Output the (x, y) coordinate of the center of the cell containing the given text.  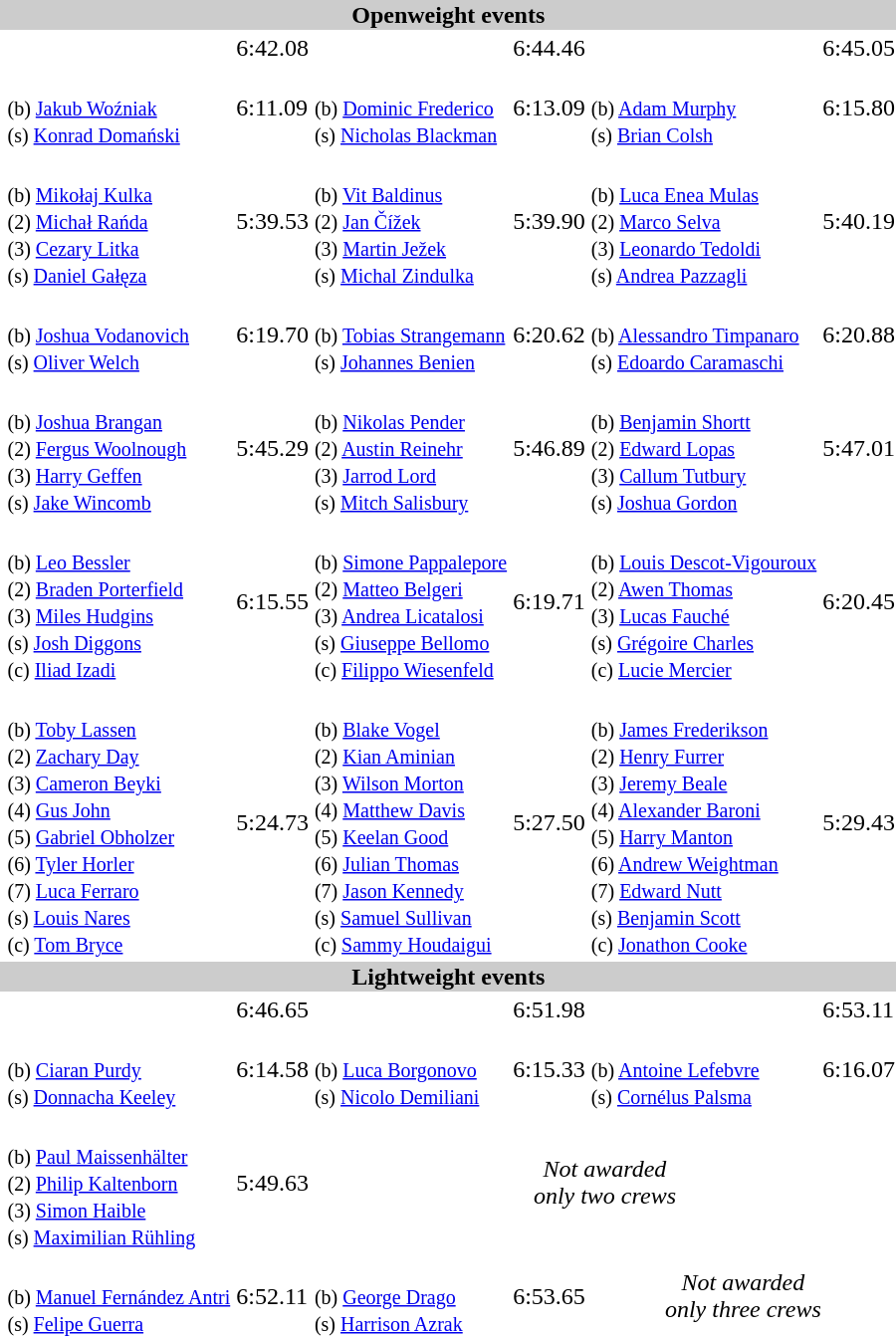
(b) Adam Murphy (s) Brian Colsh (703, 108)
5:45.29 (273, 448)
5:49.63 (273, 1183)
6:15.33 (550, 1069)
(b) Joshua Brangan(2) Fergus Woolnough(3) Harry Geffen(s) Jake Wincomb (119, 448)
6:13.09 (550, 108)
Lightweight events (448, 977)
(b) Dominic Frederico (s) Nicholas Blackman (410, 108)
6:44.46 (550, 48)
Not awardedonly two crews (604, 1183)
(b) Vit Baldinus(2) Jan Čížek(3) Martin Ježek(s) Michal Zindulka (410, 221)
6:42.08 (273, 48)
5:46.89 (550, 448)
(b) Antoine Lefebvre (s) Cornélus Palsma (703, 1069)
6:51.98 (550, 1009)
(b) Luca Borgonovo (s) Nicolo Demiliani (410, 1069)
5:24.73 (273, 822)
(b) Jakub Woźniak (s) Konrad Domański (119, 108)
6:19.71 (550, 601)
6:11.09 (273, 108)
(b) Toby Lassen(2) Zachary Day(3) Cameron Beyki(4) Gus John(5) Gabriel Obholzer(6) Tyler Horler(7) Luca Ferraro(s) Louis Nares(c) Tom Bryce (119, 822)
5:27.50 (550, 822)
(b) Alessandro Timpanaro (s) Edoardo Caramaschi (703, 334)
(b) Simone Pappalepore(2) Matteo Belgeri(3) Andrea Licatalosi(s) Giuseppe Bellomo(c) Filippo Wiesenfeld (410, 601)
6:15.55 (273, 601)
(b) Louis Descot-Vigouroux(2) Awen Thomas(3) Lucas Fauché(s) Grégoire Charles(c) Lucie Mercier (703, 601)
6:14.58 (273, 1069)
5:39.53 (273, 221)
(b) Leo Bessler(2) Braden Porterfield(3) Miles Hudgins(s) Josh Diggons(c) Iliad Izadi (119, 601)
(b) Tobias Strangemann (s) Johannes Benien (410, 334)
Openweight events (448, 15)
(b) Mikołaj Kulka(2) Michał Rańda(3) Cezary Litka(s) Daniel Gałęza (119, 221)
(b) Ciaran Purdy (s) Donnacha Keeley (119, 1069)
(b) Luca Enea Mulas(2) Marco Selva(3) Leonardo Tedoldi(s) Andrea Pazzagli (703, 221)
5:39.90 (550, 221)
(b) Nikolas Pender(2) Austin Reinehr(3) Jarrod Lord(s) Mitch Salisbury (410, 448)
(b) Benjamin Shortt(2) Edward Lopas(3) Callum Tutbury(s) Joshua Gordon (703, 448)
(b) Paul Maissenhälter(2) Philip Kaltenborn(3) Simon Haible(s) Maximilian Rühling (119, 1183)
6:19.70 (273, 334)
(b) Joshua Vodanovich (s) Oliver Welch (119, 334)
6:46.65 (273, 1009)
6:20.62 (550, 334)
